Pinpoint the cell where the given text exists, returning its [X, Y] midpoint coordinate. 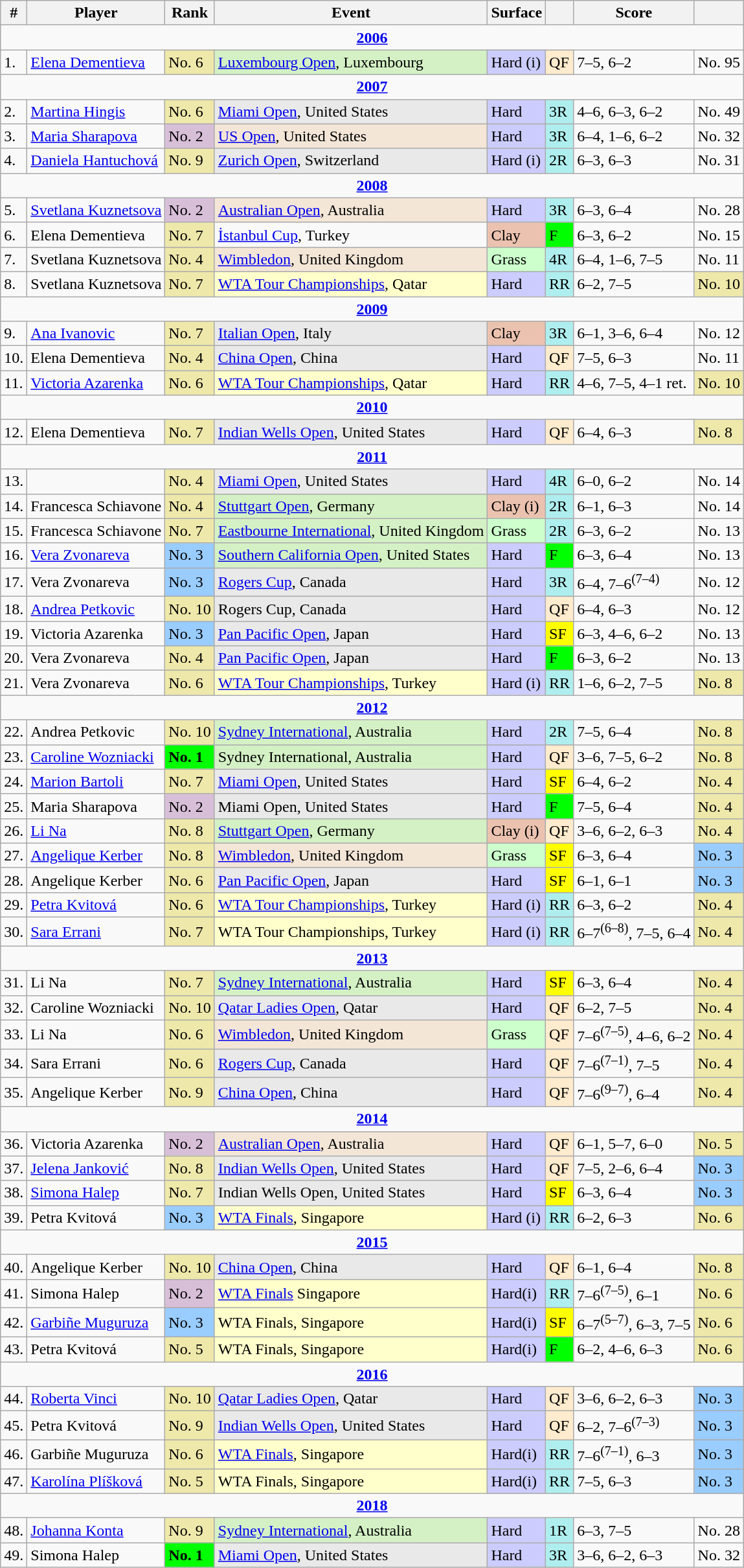
2010 [372, 408]
# [14, 13]
Southern California Open, United States [351, 555]
6–1, 6–4 [634, 1267]
6–1, 6–3 [634, 506]
Luxembourg Open, Luxembourg [351, 62]
6–2, 7–6(7–3) [634, 1425]
6–1, 6–1 [634, 880]
47. [14, 1481]
22. [14, 732]
10. [14, 358]
1R [559, 1530]
6. [14, 235]
6–3, 4–6, 6–2 [634, 634]
48. [14, 1530]
19. [14, 634]
21. [14, 683]
37. [14, 1168]
6–7(5–7), 6–3, 7–5 [634, 1323]
41. [14, 1293]
6–3, 7–5 [634, 1530]
Italian Open, Italy [351, 334]
2015 [372, 1242]
38. [14, 1193]
Karolína Plíšková [96, 1481]
2012 [372, 708]
44. [14, 1399]
24. [14, 781]
2. [14, 111]
6–3, 6–3 [634, 161]
34. [14, 1064]
Ana Ivanovic [96, 334]
WTA Finals Singapore [351, 1293]
6–1, 3–6, 6–4 [634, 334]
6–1, 5–7, 6–0 [634, 1144]
Marion Bartoli [96, 781]
4–6, 7–5, 4–1 ret. [634, 383]
2018 [372, 1506]
No. 95 [719, 62]
Daniela Hantuchová [96, 161]
5. [14, 210]
3–6, 7–5, 6–2 [634, 757]
7–5, 2–6, 6–4 [634, 1168]
7–6(7–5), 4–6, 6–2 [634, 1034]
20. [14, 658]
1. [14, 62]
31. [14, 983]
36. [14, 1144]
15. [14, 531]
2014 [372, 1119]
17. [14, 582]
14. [14, 506]
Jelena Janković [96, 1168]
No. 15 [719, 235]
35. [14, 1092]
49. [14, 1555]
6–7(6–8), 7–5, 6–4 [634, 932]
18. [14, 609]
27. [14, 855]
2009 [372, 309]
30. [14, 932]
25. [14, 806]
2011 [372, 457]
12. [14, 432]
7–5, 6–2 [634, 62]
39. [14, 1217]
3. [14, 136]
32. [14, 1008]
2016 [372, 1374]
Eastbourne International, United Kingdom [351, 531]
Johanna Konta [96, 1530]
13. [14, 481]
6–0, 6–2 [634, 481]
42. [14, 1323]
2008 [372, 185]
Roberta Vinci [96, 1399]
6–2, 4–6, 6–3 [634, 1350]
6–2, 6–3 [634, 1217]
6–4, 1–6, 6–2 [634, 136]
23. [14, 757]
2006 [372, 38]
Martina Hingis [96, 111]
7–6(7–1), 6–3 [634, 1454]
4. [14, 161]
Surface [517, 13]
11. [14, 383]
No. 31 [719, 161]
Player [96, 13]
Event [351, 13]
1–6, 6–2, 7–5 [634, 683]
28. [14, 880]
40. [14, 1267]
45. [14, 1425]
2007 [372, 87]
7–6(9–7), 6–4 [634, 1092]
6–4, 6–2 [634, 781]
7. [14, 259]
No. 49 [719, 111]
2013 [372, 958]
29. [14, 905]
33. [14, 1034]
Score [634, 13]
46. [14, 1454]
43. [14, 1350]
US Open, United States [351, 136]
6–4, 7–6(7–4) [634, 582]
İstanbul Cup, Turkey [351, 235]
7–6(7–5), 6–1 [634, 1293]
8. [14, 284]
16. [14, 555]
Zurich Open, Switzerland [351, 161]
9. [14, 334]
4–6, 6–3, 6–2 [634, 111]
26. [14, 831]
7–6(7–1), 7–5 [634, 1064]
6–4, 1–6, 7–5 [634, 259]
Rank [190, 13]
